Locate the cell with the specified text and output its (x, y) center coordinate. 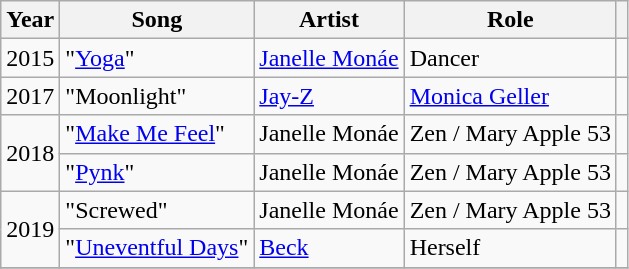
Song (157, 20)
"Uneventful Days" (157, 248)
2015 (30, 58)
Artist (329, 20)
2017 (30, 96)
"Yoga" (157, 58)
Jay-Z (329, 96)
Role (510, 20)
"Moonlight" (157, 96)
Beck (329, 248)
Monica Geller (510, 96)
Year (30, 20)
2019 (30, 229)
"Screwed" (157, 210)
"Make Me Feel" (157, 134)
Herself (510, 248)
"Pynk" (157, 172)
2018 (30, 153)
Dancer (510, 58)
